Pinpoint the cell where the given text exists, returning its (x, y) midpoint coordinate. 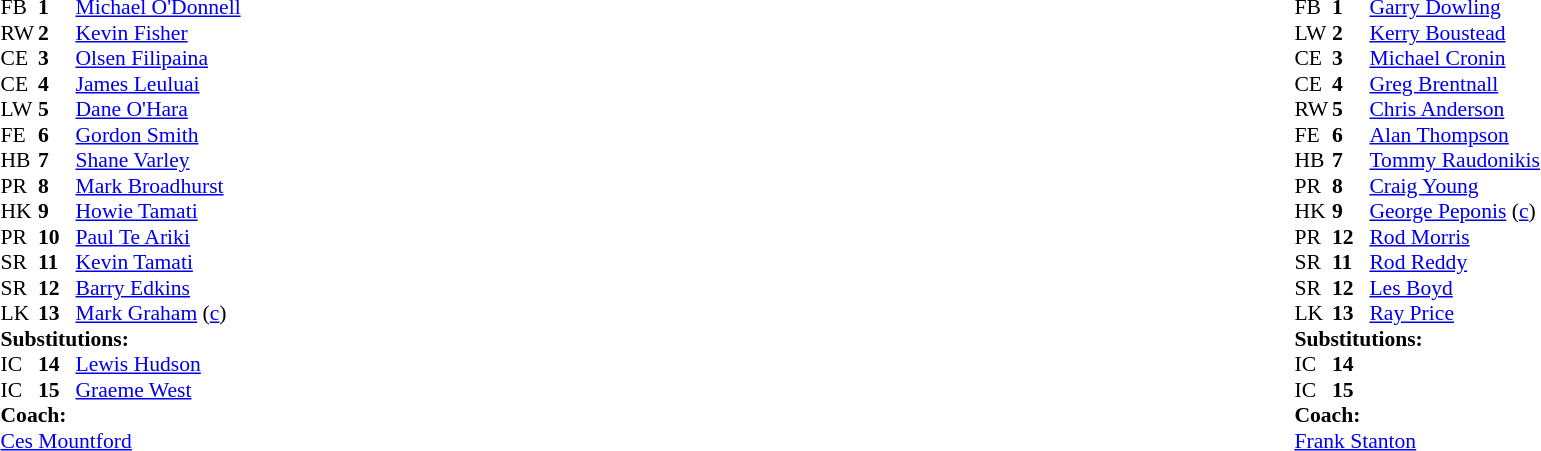
Michael Cronin (1454, 59)
Kevin Fisher (158, 33)
Shane Varley (158, 161)
Gordon Smith (158, 135)
Tommy Raudonikis (1454, 161)
Paul Te Ariki (158, 237)
Les Boyd (1454, 288)
Kevin Tamati (158, 263)
Rod Morris (1454, 237)
Mark Graham (c) (158, 313)
Barry Edkins (158, 288)
Olsen Filipaina (158, 59)
10 (57, 237)
Alan Thompson (1454, 135)
Craig Young (1454, 186)
Mark Broadhurst (158, 186)
James Leuluai (158, 84)
Lewis Hudson (158, 365)
Chris Anderson (1454, 109)
George Peponis (c) (1454, 211)
Rod Reddy (1454, 263)
Dane O'Hara (158, 109)
Ray Price (1454, 313)
Howie Tamati (158, 211)
Graeme West (158, 390)
Kerry Boustead (1454, 33)
Greg Brentnall (1454, 84)
